Return (X, Y) of the center of cell containing provided text 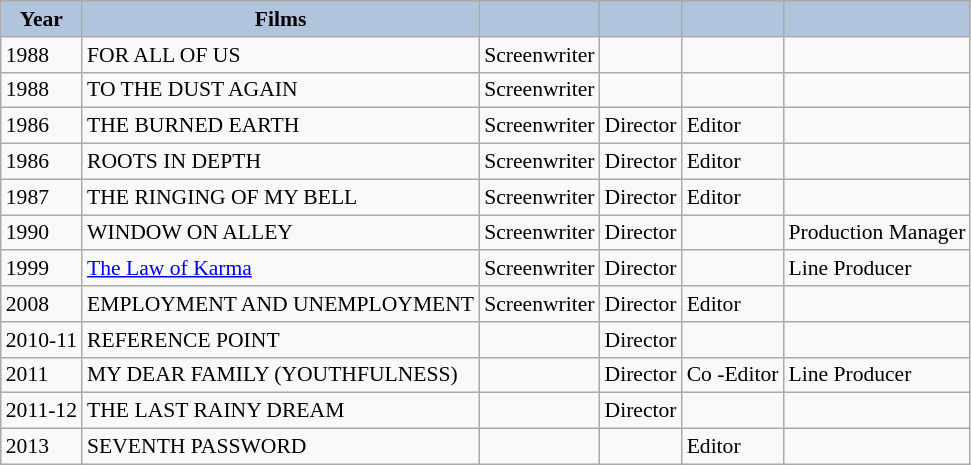
ROOTS IN DEPTH (280, 162)
2013 (42, 447)
THE LAST RAINY DREAM (280, 411)
SEVENTH PASSWORD (280, 447)
2011 (42, 375)
THE BURNED EARTH (280, 126)
Co -Editor (733, 375)
Year (42, 19)
FOR ALL OF US (280, 55)
1990 (42, 233)
REFERENCE POINT (280, 340)
TO THE DUST AGAIN (280, 90)
MY DEAR FAMILY (YOUTHFULNESS) (280, 375)
2011-12 (42, 411)
EMPLOYMENT AND UNEMPLOYMENT (280, 304)
1999 (42, 269)
2010-11 (42, 340)
2008 (42, 304)
1987 (42, 197)
WINDOW ON ALLEY (280, 233)
THE RINGING OF MY BELL (280, 197)
Production Manager (876, 233)
The Law of Karma (280, 269)
Films (280, 19)
